Return the [X, Y] coordinate for the center point of the cell that contains the specified text.  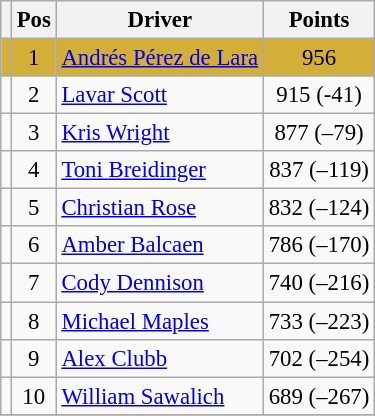
1 [34, 58]
Cody Dennison [160, 283]
Pos [34, 20]
877 (–79) [318, 133]
5 [34, 208]
10 [34, 396]
6 [34, 245]
Toni Breidinger [160, 170]
689 (–267) [318, 396]
Alex Clubb [160, 358]
702 (–254) [318, 358]
740 (–216) [318, 283]
Driver [160, 20]
2 [34, 95]
832 (–124) [318, 208]
9 [34, 358]
8 [34, 321]
956 [318, 58]
915 (-41) [318, 95]
Amber Balcaen [160, 245]
3 [34, 133]
Michael Maples [160, 321]
William Sawalich [160, 396]
Kris Wright [160, 133]
837 (–119) [318, 170]
Andrés Pérez de Lara [160, 58]
7 [34, 283]
786 (–170) [318, 245]
Points [318, 20]
Christian Rose [160, 208]
Lavar Scott [160, 95]
733 (–223) [318, 321]
4 [34, 170]
